Locate the cell with the specified text and output its (X, Y) center coordinate. 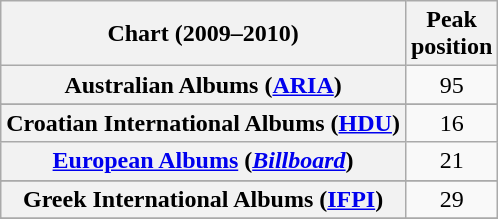
Peakposition (451, 34)
21 (451, 161)
29 (451, 199)
Chart (2009–2010) (204, 34)
European Albums (Billboard) (204, 161)
Croatian International Albums (HDU) (204, 123)
Greek International Albums (IFPI) (204, 199)
16 (451, 123)
Australian Albums (ARIA) (204, 85)
95 (451, 85)
